Search for the cell housing the specified text and yield its (X, Y) center coordinate. 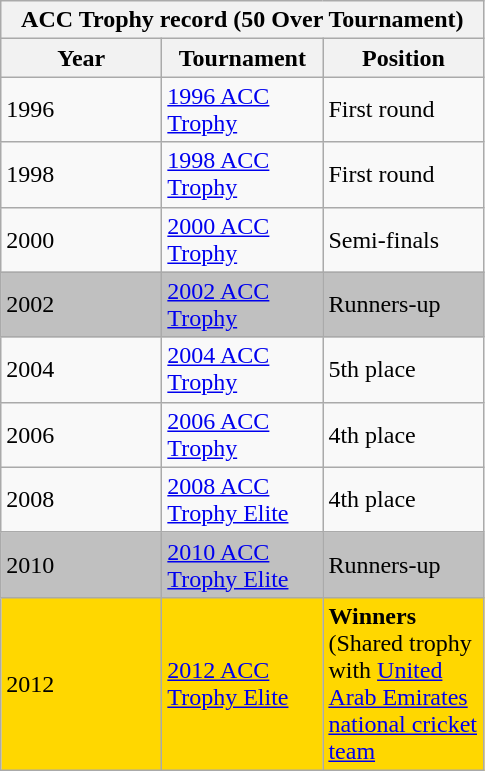
2010 ACC Trophy Elite (242, 564)
2002 ACC Trophy (242, 304)
ACC Trophy record (50 Over Tournament) (242, 20)
2000 ACC Trophy (242, 240)
Tournament (242, 58)
2012 (82, 684)
Semi-finals (404, 240)
2004 (82, 370)
Winners (Shared trophy with United Arab Emirates national cricket team (404, 684)
2006 ACC Trophy (242, 434)
1996 (82, 110)
2000 (82, 240)
Year (82, 58)
2008 ACC Trophy Elite (242, 500)
1996 ACC Trophy (242, 110)
2008 (82, 500)
2012 ACC Trophy Elite (242, 684)
1998 (82, 174)
2006 (82, 434)
5th place (404, 370)
Position (404, 58)
2010 (82, 564)
2004 ACC Trophy (242, 370)
1998 ACC Trophy (242, 174)
2002 (82, 304)
